For the text-containing cell, return its midpoint in (X, Y) coordinate format. 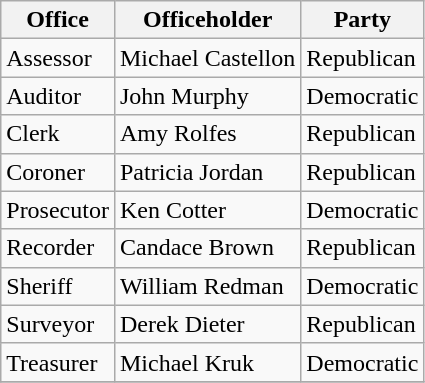
Prosecutor (58, 210)
William Redman (207, 286)
Coroner (58, 172)
Michael Castellon (207, 58)
Patricia Jordan (207, 172)
Candace Brown (207, 248)
Ken Cotter (207, 210)
Assessor (58, 58)
Surveyor (58, 324)
Party (362, 20)
John Murphy (207, 96)
Michael Kruk (207, 362)
Auditor (58, 96)
Treasurer (58, 362)
Office (58, 20)
Clerk (58, 134)
Officeholder (207, 20)
Amy Rolfes (207, 134)
Sheriff (58, 286)
Derek Dieter (207, 324)
Recorder (58, 248)
